Provide the (x, y) coordinate of the cell's center where the given text is located.  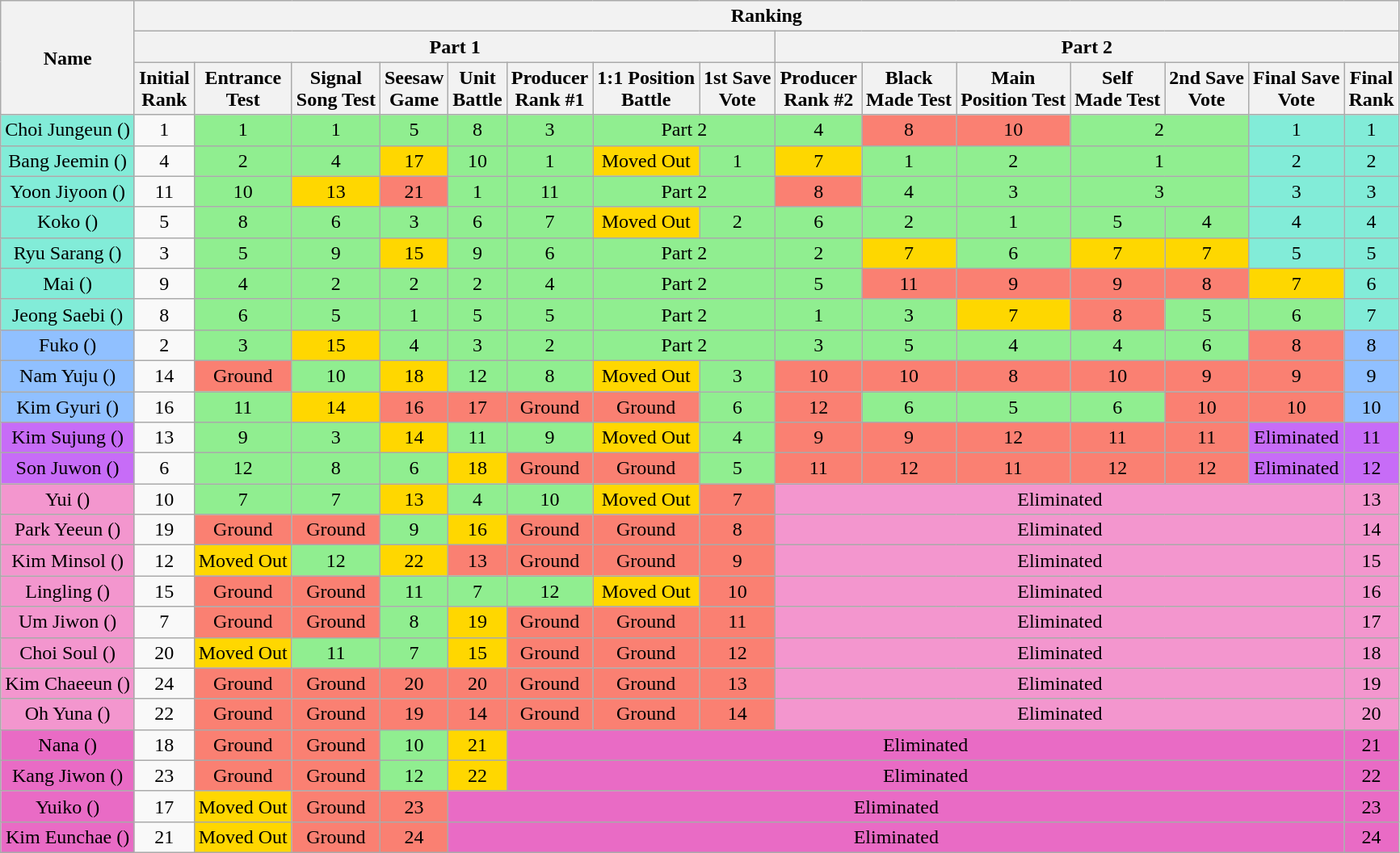
Park Yeeun () (68, 530)
2nd SaveVote (1207, 89)
Final SaveVote (1297, 89)
ProducerRank #1 (549, 89)
Um Jiwon () (68, 622)
Ranking (766, 16)
BlackMade Test (910, 89)
Nam Yuju () (68, 376)
Choi Jungeun () (68, 130)
Lingling () (68, 591)
Yuiko () (68, 806)
Fuko () (68, 345)
Kang Jiwon () (68, 775)
Kim Sujung () (68, 438)
InitialRank (164, 89)
Son Juwon () (68, 469)
Kim Gyuri () (68, 406)
MainPosition Test (1013, 89)
1st SaveVote (738, 89)
Part 1 (454, 47)
FinalRank (1372, 89)
Mai () (68, 284)
Nana () (68, 745)
SeesawGame (414, 89)
1:1 PositionBattle (646, 89)
EntranceTest (242, 89)
Kim Minsol () (68, 561)
SignalSong Test (336, 89)
SelfMade Test (1118, 89)
Name (68, 58)
Oh Yuna () (68, 714)
Kim Chaeeun () (68, 683)
Ryu Sarang () (68, 253)
Choi Soul () (68, 653)
Jeong Saebi () (68, 314)
Kim Eunchae () (68, 837)
Koko () (68, 222)
UnitBattle (477, 89)
Bang Jeemin () (68, 161)
Yoon Jiyoon () (68, 191)
ProducerRank #2 (819, 89)
Yui () (68, 499)
